For the text-containing cell, return its midpoint in (x, y) coordinate format. 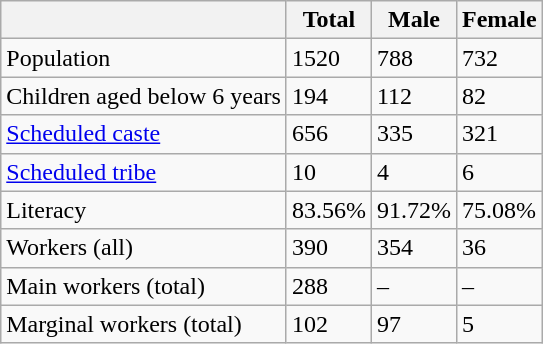
102 (328, 324)
1520 (328, 58)
97 (414, 324)
5 (500, 324)
Male (414, 20)
10 (328, 172)
390 (328, 248)
Female (500, 20)
194 (328, 96)
Main workers (total) (144, 286)
321 (500, 134)
354 (414, 248)
83.56% (328, 210)
Children aged below 6 years (144, 96)
Total (328, 20)
6 (500, 172)
91.72% (414, 210)
Scheduled caste (144, 134)
Literacy (144, 210)
Workers (all) (144, 248)
788 (414, 58)
82 (500, 96)
Marginal workers (total) (144, 324)
335 (414, 134)
732 (500, 58)
288 (328, 286)
4 (414, 172)
36 (500, 248)
112 (414, 96)
Scheduled tribe (144, 172)
Population (144, 58)
656 (328, 134)
75.08% (500, 210)
